Pinpoint the cell where the given text exists, returning its [X, Y] midpoint coordinate. 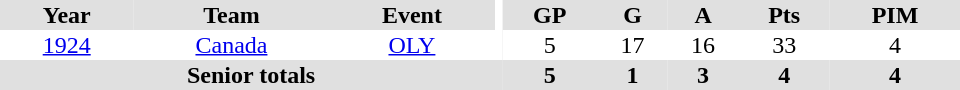
A [704, 15]
Pts [784, 15]
Year [66, 15]
17 [632, 45]
G [632, 15]
Event [412, 15]
OLY [412, 45]
Team [231, 15]
Senior totals [251, 75]
16 [704, 45]
1924 [66, 45]
Canada [231, 45]
1 [632, 75]
3 [704, 75]
PIM [895, 15]
33 [784, 45]
GP [550, 15]
